For the text-containing cell, return its midpoint in (X, Y) coordinate format. 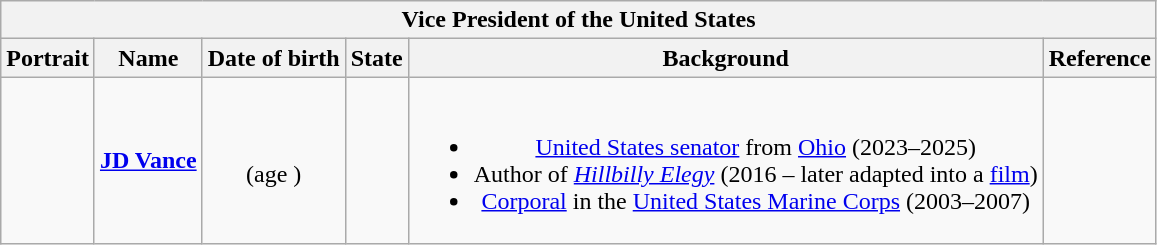
JD Vance (148, 160)
Portrait (48, 58)
Background (726, 58)
Vice President of the United States (579, 20)
Reference (1100, 58)
State (376, 58)
Name (148, 58)
(age ) (274, 160)
Date of birth (274, 58)
